Return the [x, y] coordinate for the center point of the cell that contains the specified text.  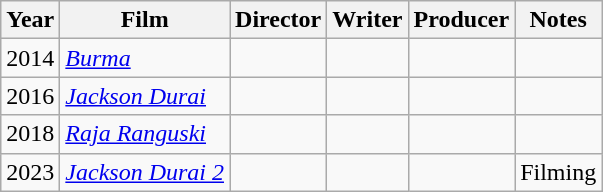
2016 [30, 96]
Film [145, 20]
Producer [462, 20]
Director [278, 20]
2018 [30, 134]
Year [30, 20]
2014 [30, 58]
Filming [558, 172]
2023 [30, 172]
Jackson Durai [145, 96]
Burma [145, 58]
Writer [368, 20]
Raja Ranguski [145, 134]
Jackson Durai 2 [145, 172]
Notes [558, 20]
